Search for the cell housing the specified text and yield its [x, y] center coordinate. 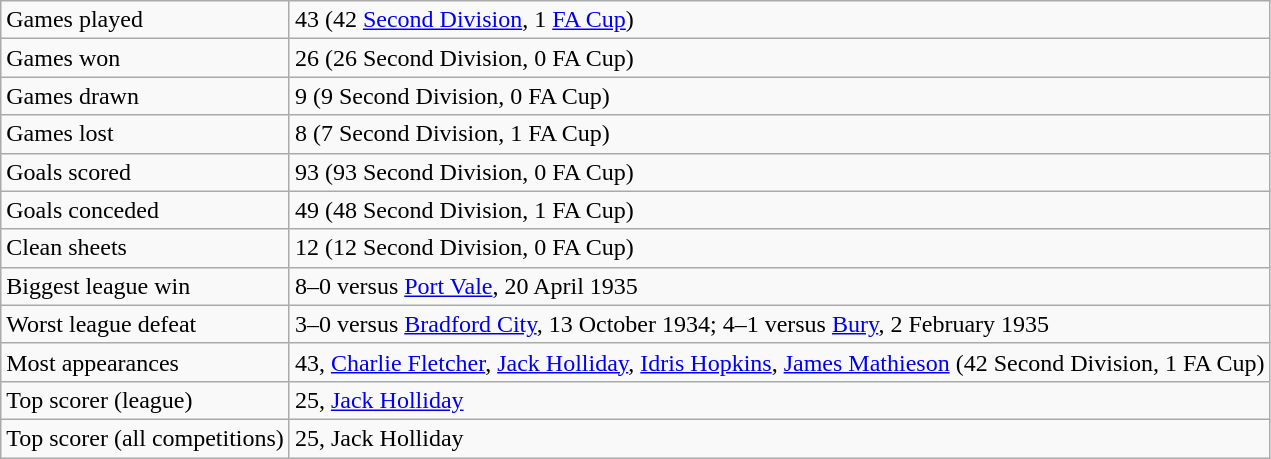
Clean sheets [146, 248]
3–0 versus Bradford City, 13 October 1934; 4–1 versus Bury, 2 February 1935 [780, 324]
Games won [146, 58]
Goals conceded [146, 210]
Worst league defeat [146, 324]
Top scorer (all competitions) [146, 438]
Goals scored [146, 172]
Most appearances [146, 362]
Top scorer (league) [146, 400]
43, Charlie Fletcher, Jack Holliday, Idris Hopkins, James Mathieson (42 Second Division, 1 FA Cup) [780, 362]
93 (93 Second Division, 0 FA Cup) [780, 172]
12 (12 Second Division, 0 FA Cup) [780, 248]
8–0 versus Port Vale, 20 April 1935 [780, 286]
26 (26 Second Division, 0 FA Cup) [780, 58]
43 (42 Second Division, 1 FA Cup) [780, 20]
Biggest league win [146, 286]
Games drawn [146, 96]
9 (9 Second Division, 0 FA Cup) [780, 96]
Games played [146, 20]
49 (48 Second Division, 1 FA Cup) [780, 210]
Games lost [146, 134]
8 (7 Second Division, 1 FA Cup) [780, 134]
